Extract the (x, y) coordinate from the center of the cell holding the provided text.  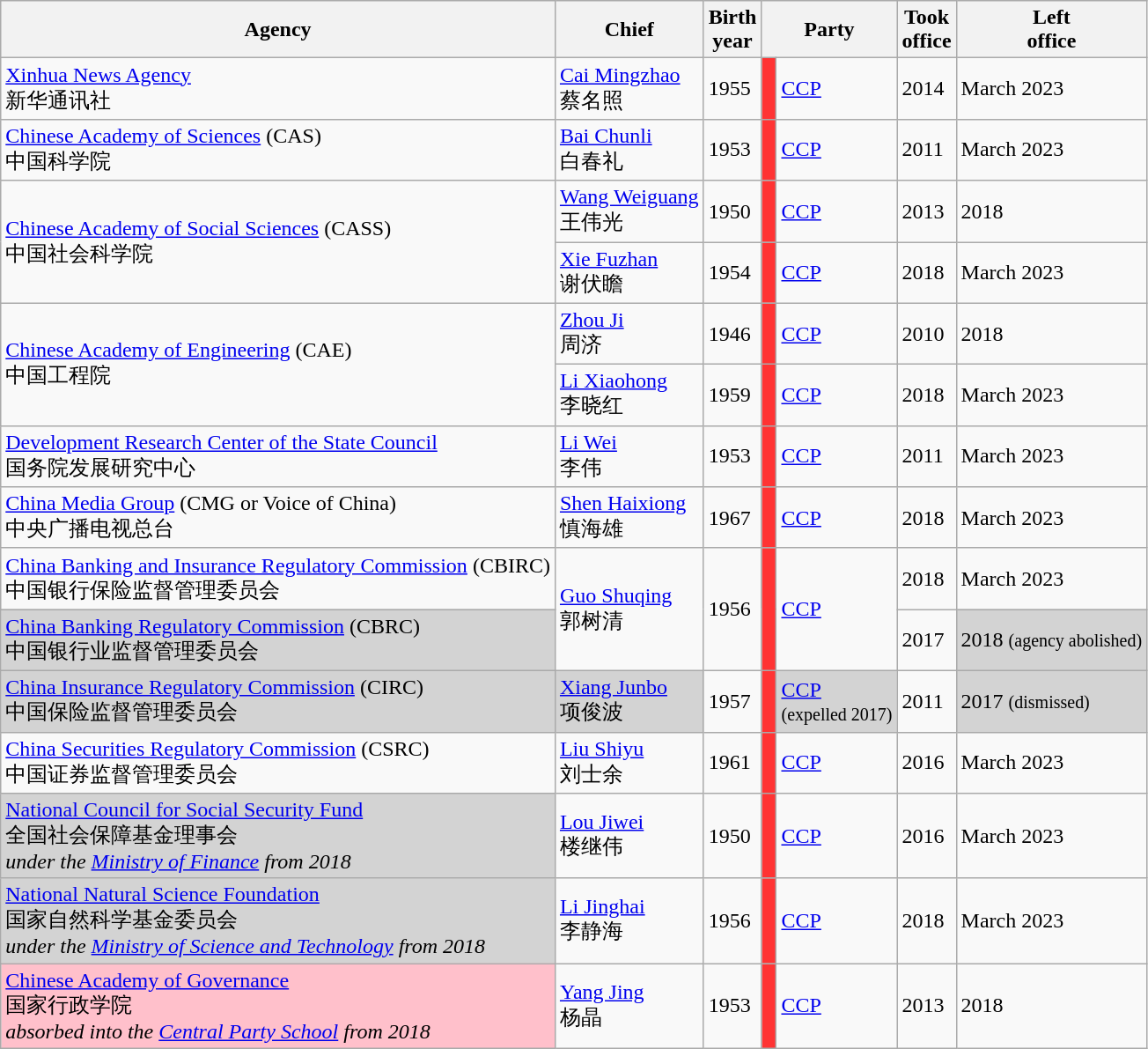
China Securities Regulatory Commission (CSRC)中国证券监督管理委员会 (278, 763)
Li Wei李伟 (629, 456)
Chinese Academy of Sciences (CAS)中国科学院 (278, 150)
Chinese Academy of Engineering (CAE)中国工程院 (278, 365)
CCP(expelled 2017) (836, 701)
China Banking and Insurance Regulatory Commission (CBIRC)中国银行保险监督管理委员会 (278, 579)
Liu Shiyu刘士余 (629, 763)
Development Research Center of the State Council国务院发展研究中心 (278, 456)
Chinese Academy of Social Sciences (CASS)中国社会科学院 (278, 241)
Chief (629, 30)
Wang Weiguang王伟光 (629, 211)
Li Jinghai李静海 (629, 921)
2014 (926, 89)
1946 (732, 334)
Leftoffice (1051, 30)
China Banking Regulatory Commission (CBRC)中国银行业监督管理委员会 (278, 640)
Guo Shuqing郭树清 (629, 609)
2017 (926, 640)
Tookoffice (926, 30)
Lou Jiwei楼继伟 (629, 837)
Xie Fuzhan谢伏瞻 (629, 272)
Xinhua News Agency新华通讯社 (278, 89)
National Council for Social Security Fund全国社会保障基金理事会under the Ministry of Finance from 2018 (278, 837)
Bai Chunli白春礼 (629, 150)
Chinese Academy of Governance国家行政学院absorbed into the Central Party School from 2018 (278, 1006)
Cai Mingzhao蔡名照 (629, 89)
Li Xiaohong李晓红 (629, 395)
2018 (agency abolished) (1051, 640)
China Insurance Regulatory Commission (CIRC)中国保险监督管理委员会 (278, 701)
Agency (278, 30)
1954 (732, 272)
Birthyear (732, 30)
Zhou Ji周济 (629, 334)
1959 (732, 395)
2017 (dismissed) (1051, 701)
Yang Jing杨晶 (629, 1006)
Xiang Junbo项俊波 (629, 701)
National Natural Science Foundation国家自然科学基金委员会under the Ministry of Science and Technology from 2018 (278, 921)
Shen Haixiong慎海雄 (629, 518)
1955 (732, 89)
1967 (732, 518)
Party (829, 30)
2010 (926, 334)
China Media Group (CMG or Voice of China)中央广播电视总台 (278, 518)
1957 (732, 701)
1961 (732, 763)
